Scan for the cell matching the given text and deliver its (X, Y) coordinate at center. 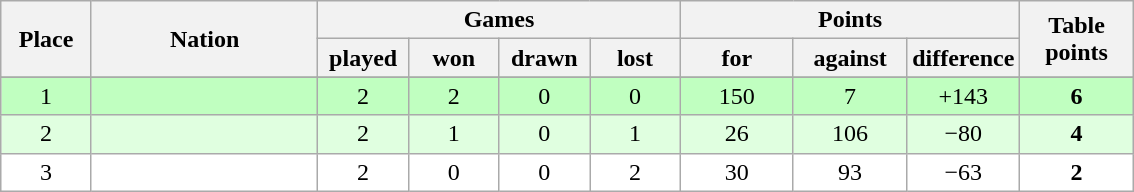
150 (736, 96)
Tablepoints (1076, 39)
30 (736, 172)
26 (736, 134)
4 (1076, 134)
−63 (964, 172)
+143 (964, 96)
Place (46, 39)
Points (850, 20)
3 (46, 172)
for (736, 58)
won (454, 58)
−80 (964, 134)
6 (1076, 96)
7 (850, 96)
Nation (204, 39)
lost (636, 58)
Games (499, 20)
93 (850, 172)
drawn (544, 58)
against (850, 58)
106 (850, 134)
difference (964, 58)
played (364, 58)
